Detect which cell encompasses the target text, then output its [X, Y] center coordinate. 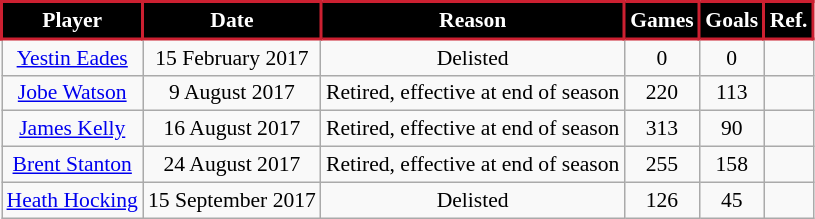
220 [662, 93]
James Kelly [72, 129]
Heath Hocking [72, 200]
158 [732, 165]
15 September 2017 [232, 200]
Brent Stanton [72, 165]
126 [662, 200]
313 [662, 129]
Ref. [788, 20]
255 [662, 165]
16 August 2017 [232, 129]
90 [732, 129]
Jobe Watson [72, 93]
113 [732, 93]
Yestin Eades [72, 57]
24 August 2017 [232, 165]
45 [732, 200]
Goals [732, 20]
9 August 2017 [232, 93]
Date [232, 20]
Player [72, 20]
15 February 2017 [232, 57]
Reason [472, 20]
Games [662, 20]
